Capture the cell that displays the provided text and extract its [X, Y] central coordinate. 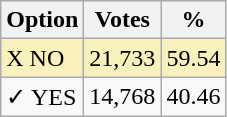
% [194, 20]
21,733 [122, 58]
Option [42, 20]
✓ YES [42, 97]
X NO [42, 58]
14,768 [122, 97]
Votes [122, 20]
59.54 [194, 58]
40.46 [194, 97]
